Locate the cell with the specified text and output its (x, y) center coordinate. 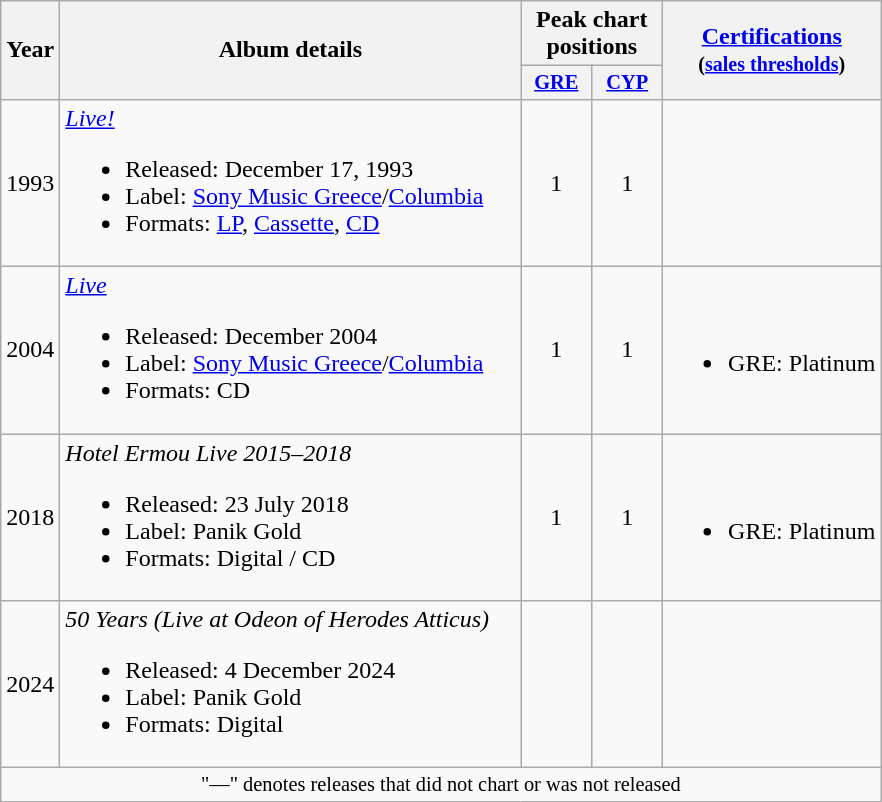
Peak chart positions (592, 34)
CYP (628, 83)
Year (30, 50)
2024 (30, 684)
1993 (30, 182)
Hotel Ermou Live 2015–2018Released: 23 July 2018Label: Panik GoldFormats: Digital / CD (290, 518)
Certifications(sales thresholds) (772, 50)
"—" denotes releases that did not chart or was not released (441, 785)
LiveReleased: December 2004Label: Sony Music Greece/ColumbiaFormats: CD (290, 350)
2018 (30, 518)
Album details (290, 50)
50 Years (Live at Odeon of Herodes Atticus)Released: 4 December 2024Label: Panik GoldFormats: Digital (290, 684)
Live!Released: December 17, 1993Label: Sony Music Greece/ColumbiaFormats: LP, Cassette, CD (290, 182)
GRE (556, 83)
2004 (30, 350)
